Detect which cell encompasses the target text, then output its [x, y] center coordinate. 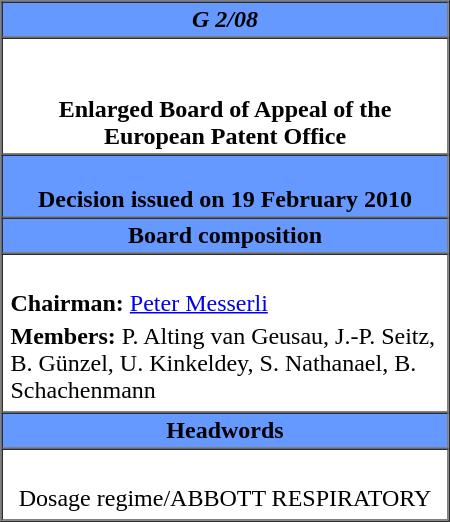
Board composition [226, 236]
Headwords [226, 430]
Members: P. Alting van Geusau, J.-P. Seitz, B. Günzel, U. Kinkeldey, S. Nathanael, B. Schachenmann [225, 363]
Decision issued on 19 February 2010 [226, 186]
Chairman: Peter Messerli [225, 303]
Chairman: Peter Messerli Members: P. Alting van Geusau, J.-P. Seitz, B. Günzel, U. Kinkeldey, S. Nathanael, B. Schachenmann [226, 334]
Enlarged Board of Appeal of the European Patent Office [226, 96]
G 2/08 [226, 20]
